Return [X, Y] of the center of cell containing provided text 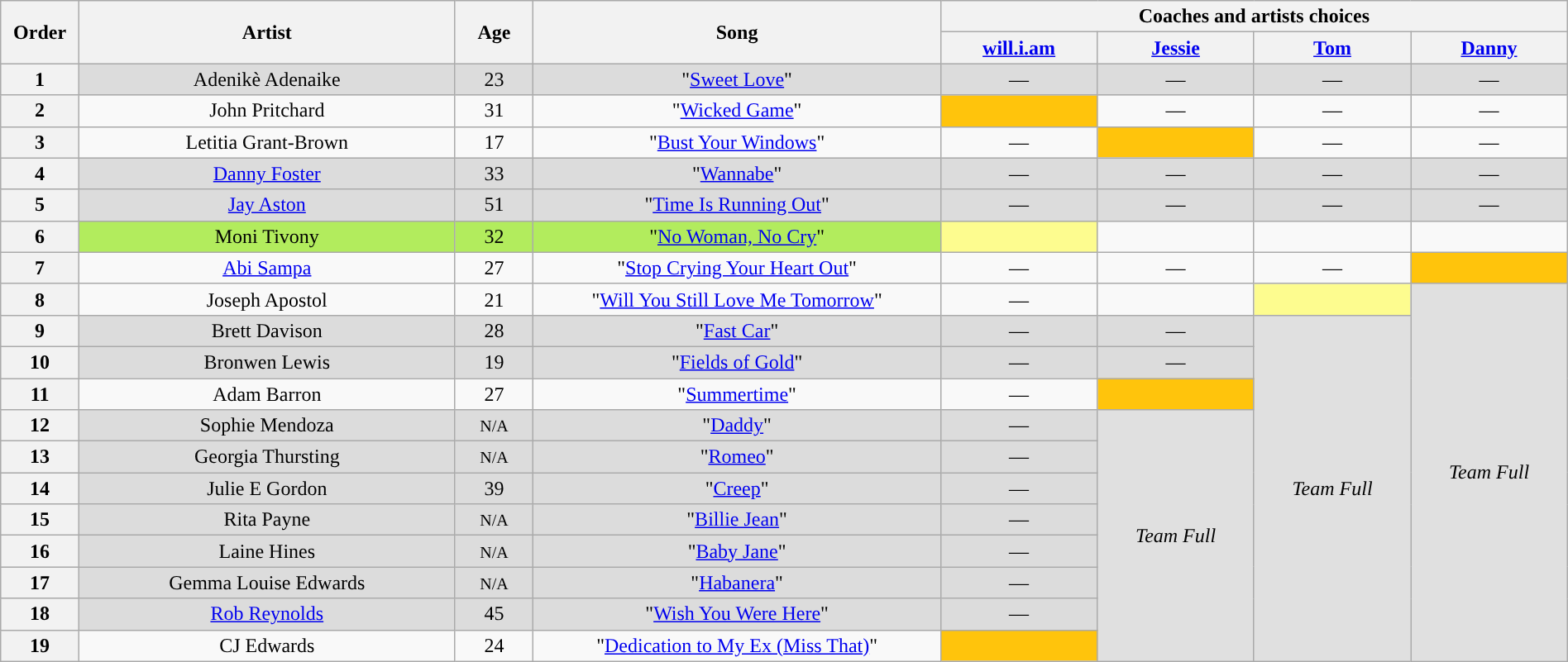
24 [495, 645]
Joseph Apostol [266, 299]
"Wannabe" [738, 174]
"Daddy" [738, 426]
"Dedication to My Ex (Miss That)" [738, 645]
"Time Is Running Out" [738, 205]
Artist [266, 32]
18 [40, 614]
"Will You Still Love Me Tomorrow" [738, 299]
"Billie Jean" [738, 520]
"Wish You Were Here" [738, 614]
"Fields of Gold" [738, 362]
32 [495, 236]
11 [40, 394]
23 [495, 79]
Julie E Gordon [266, 488]
Brett Davison [266, 331]
4 [40, 174]
39 [495, 488]
"No Woman, No Cry" [738, 236]
Letitia Grant-Brown [266, 142]
Danny [1489, 48]
"Sweet Love" [738, 79]
5 [40, 205]
"Wicked Game" [738, 111]
13 [40, 457]
Rob Reynolds [266, 614]
John Pritchard [266, 111]
"Stop Crying Your Heart Out" [738, 268]
Georgia Thursting [266, 457]
6 [40, 236]
"Bust Your Windows" [738, 142]
"Romeo" [738, 457]
14 [40, 488]
will.i.am [1019, 48]
Jessie [1176, 48]
3 [40, 142]
Tom [1331, 48]
"Baby Jane" [738, 551]
Order [40, 32]
Jay Aston [266, 205]
2 [40, 111]
51 [495, 205]
12 [40, 426]
31 [495, 111]
21 [495, 299]
"Fast Car" [738, 331]
7 [40, 268]
Coaches and artists choices [1254, 17]
10 [40, 362]
8 [40, 299]
45 [495, 614]
Sophie Mendoza [266, 426]
Adam Barron [266, 394]
15 [40, 520]
Gemma Louise Edwards [266, 583]
33 [495, 174]
9 [40, 331]
1 [40, 79]
Adenikè Adenaike [266, 79]
Bronwen Lewis [266, 362]
16 [40, 551]
"Creep" [738, 488]
28 [495, 331]
"Summertime" [738, 394]
Rita Payne [266, 520]
CJ Edwards [266, 645]
Laine Hines [266, 551]
Age [495, 32]
Song [738, 32]
Abi Sampa [266, 268]
Moni Tivony [266, 236]
"Habanera" [738, 583]
Danny Foster [266, 174]
